Search for the cell housing the specified text and yield its [x, y] center coordinate. 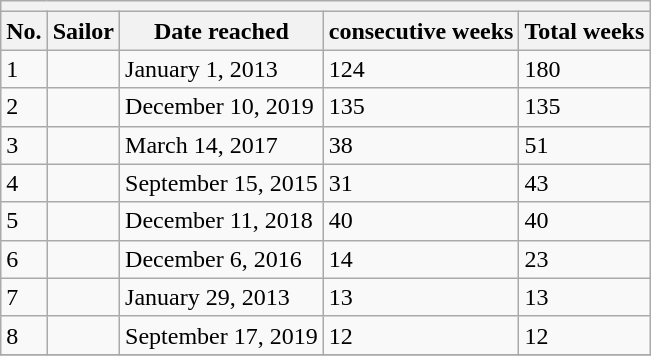
7 [24, 297]
December 11, 2018 [222, 221]
No. [24, 31]
124 [421, 69]
1 [24, 69]
38 [421, 145]
5 [24, 221]
3 [24, 145]
September 15, 2015 [222, 183]
180 [584, 69]
consecutive weeks [421, 31]
January 29, 2013 [222, 297]
March 14, 2017 [222, 145]
31 [421, 183]
December 10, 2019 [222, 107]
4 [24, 183]
51 [584, 145]
Sailor [83, 31]
Total weeks [584, 31]
2 [24, 107]
December 6, 2016 [222, 259]
23 [584, 259]
43 [584, 183]
January 1, 2013 [222, 69]
14 [421, 259]
6 [24, 259]
Date reached [222, 31]
8 [24, 335]
September 17, 2019 [222, 335]
